Provide the (X, Y) coordinate of the cell's center where the given text is located.  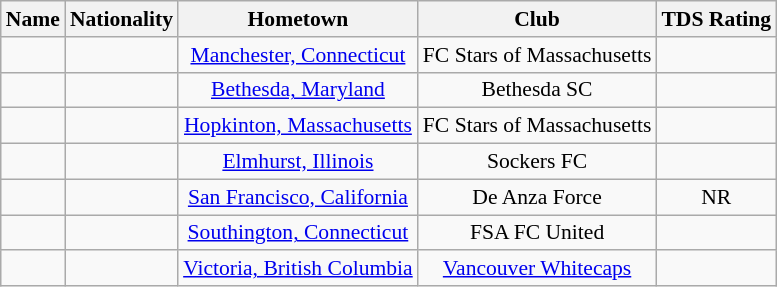
Club (538, 19)
San Francisco, California (298, 197)
De Anza Force (538, 197)
Hopkinton, Massachusetts (298, 126)
Vancouver Whitecaps (538, 269)
Elmhurst, Illinois (298, 162)
Bethesda, Maryland (298, 90)
NR (716, 197)
Victoria, British Columbia (298, 269)
Bethesda SC (538, 90)
Manchester, Connecticut (298, 55)
TDS Rating (716, 19)
Hometown (298, 19)
Southington, Connecticut (298, 233)
Name (33, 19)
FSA FC United (538, 233)
Sockers FC (538, 162)
Nationality (122, 19)
